From the cell containing the given text, extract its center point as (X, Y) coordinate. 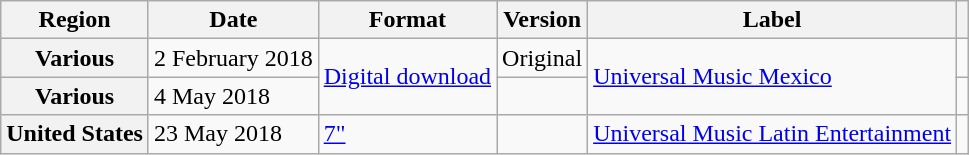
Label (772, 20)
Version (542, 20)
United States (75, 134)
Date (233, 20)
Format (407, 20)
4 May 2018 (233, 96)
23 May 2018 (233, 134)
Original (542, 58)
2 February 2018 (233, 58)
Universal Music Latin Entertainment (772, 134)
Universal Music Mexico (772, 77)
7" (407, 134)
Region (75, 20)
Digital download (407, 77)
